Provide the (x, y) coordinate of the cell's center where the given text is located.  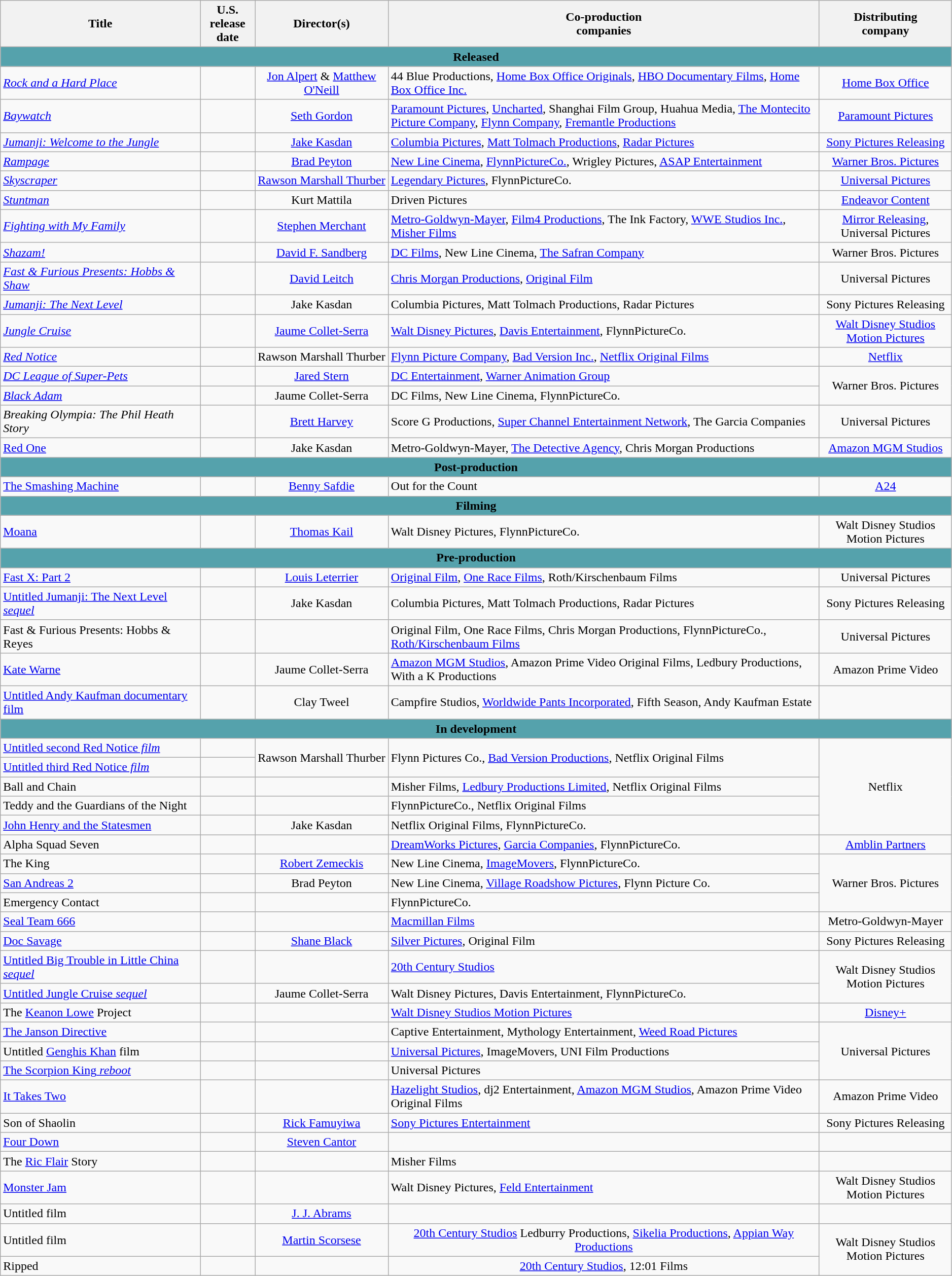
Endeavor Content (886, 200)
Fast & Furious Presents: Hobbs & Shaw (100, 278)
Home Box Office (886, 83)
A24 (886, 486)
Son of Shaolin (100, 1123)
DC Films, New Line Cinema, The Safran Company (604, 252)
Robert Zemeckis (322, 864)
John Henry and the Statesmen (100, 825)
New Line Cinema, FlynnPictureCo., Wrigley Pictures, ASAP Entertainment (604, 161)
Rock and a Hard Place (100, 83)
Breaking Olympia: The Phil Heath Story (100, 422)
DreamWorks Pictures, Garcia Companies, FlynnPictureCo. (604, 844)
Jumanji: The Next Level (100, 304)
Metro-Goldwyn-Mayer (886, 921)
Title (100, 24)
DC Films, New Line Cinema, FlynnPictureCo. (604, 396)
The Smashing Machine (100, 486)
Mirror Releasing, Universal Pictures (886, 226)
Released (476, 57)
The Janson Directive (100, 1032)
San Andreas 2 (100, 883)
Skyscraper (100, 181)
Macmillan Films (604, 921)
Martin Scorsese (322, 1239)
Rick Famuyiwa (322, 1123)
Ripped (100, 1266)
Captive Entertainment, Mythology Entertainment, Weed Road Pictures (604, 1032)
FlynnPictureCo. (604, 902)
Steven Cantor (322, 1142)
David Leitch (322, 278)
Pre-production (476, 558)
David F. Sandberg (322, 252)
Black Adam (100, 396)
Kate Warne (100, 669)
Universal Pictures, ImageMovers, UNI Film Productions (604, 1051)
Untitled Genghis Khan film (100, 1051)
Jon Alpert & Matthew O'Neill (322, 83)
Fast X: Part 2 (100, 577)
Legendary Pictures, FlynnPictureCo. (604, 181)
Rampage (100, 161)
Alpha Squad Seven (100, 844)
Jungle Cruise (100, 331)
Metro-Goldwyn-Mayer, The Detective Agency, Chris Morgan Productions (604, 448)
Doc Savage (100, 941)
Clay Tweel (322, 702)
Original Film, One Race Films, Chris Morgan Productions, FlynnPictureCo., Roth/Kirschenbaum Films (604, 636)
Ball and Chain (100, 787)
Disney+ (886, 1012)
Seth Gordon (322, 116)
Paramount Pictures, Uncharted, Shanghai Film Group, Huahua Media, The Montecito Picture Company, Flynn Company, Fremantle Productions (604, 116)
Post-production (476, 467)
Paramount Pictures (886, 116)
Filming (476, 506)
Benny Safdie (322, 486)
Red Notice (100, 357)
New Line Cinema, Village Roadshow Pictures, Flynn Picture Co. (604, 883)
It Takes Two (100, 1096)
Director(s) (322, 24)
Teddy and the Guardians of the Night (100, 806)
J. J. Abrams (322, 1214)
The Ric Flair Story (100, 1161)
Walt Disney Pictures, FlynnPictureCo. (604, 531)
U.S. release date (228, 24)
Misher Films (604, 1161)
Misher Films, Ledbury Productions Limited, Netflix Original Films (604, 787)
Jared Stern (322, 376)
Shane Black (322, 941)
Amazon MGM Studios, Amazon Prime Video Original Films, Ledbury Productions, With a K Productions (604, 669)
Chris Morgan Productions, Original Film (604, 278)
Untitled third Red Notice film (100, 767)
Walt Disney Pictures, Feld Entertainment (604, 1188)
44 Blue Productions, Home Box Office Originals, HBO Documentary Films, Home Box Office Inc. (604, 83)
Out for the Count (604, 486)
Untitled Jumanji: The Next Level sequel (100, 604)
Kurt Mattila (322, 200)
Untitled Jungle Cruise sequel (100, 993)
Driven Pictures (604, 200)
Emergency Contact (100, 902)
Sony Pictures Entertainment (604, 1123)
Fast & Furious Presents: Hobbs & Reyes (100, 636)
Amblin Partners (886, 844)
Untitled Andy Kaufman documentary film (100, 702)
Monster Jam (100, 1188)
20th Century Studios (604, 967)
Louis Leterrier (322, 577)
The Keanon Lowe Project (100, 1012)
Four Down (100, 1142)
Fighting with My Family (100, 226)
Red One (100, 448)
Untitled Big Trouble in Little China sequel (100, 967)
Original Film, One Race Films, Roth/Kirschenbaum Films (604, 577)
In development (476, 729)
Co-production companies (604, 24)
Seal Team 666 (100, 921)
Stephen Merchant (322, 226)
Shazam! (100, 252)
The King (100, 864)
Campfire Studios, Worldwide Pants Incorporated, Fifth Season, Andy Kaufman Estate (604, 702)
Netflix Original Films, FlynnPictureCo. (604, 825)
Baywatch (100, 116)
Distributing company (886, 24)
Amazon MGM Studios (886, 448)
20th Century Studios, 12:01 Films (604, 1266)
Stuntman (100, 200)
Jumanji: Welcome to the Jungle (100, 142)
Thomas Kail (322, 531)
DC League of Super-Pets (100, 376)
Flynn Pictures Co., Bad Version Productions, Netflix Original Films (604, 758)
Moana (100, 531)
The Scorpion King reboot (100, 1071)
Brett Harvey (322, 422)
Metro-Goldwyn-Mayer, Film4 Productions, The Ink Factory, WWE Studios Inc., Misher Films (604, 226)
FlynnPictureCo., Netflix Original Films (604, 806)
New Line Cinema, ImageMovers, FlynnPictureCo. (604, 864)
Untitled second Red Notice film (100, 748)
Silver Pictures, Original Film (604, 941)
20th Century Studios Ledburry Productions, Sikelia Productions, Appian Way Productions (604, 1239)
Flynn Picture Company, Bad Version Inc., Netflix Original Films (604, 357)
Hazelight Studios, dj2 Entertainment, Amazon MGM Studios, Amazon Prime Video Original Films (604, 1096)
DC Entertainment, Warner Animation Group (604, 376)
Score G Productions, Super Channel Entertainment Network, The Garcia Companies (604, 422)
